From the cell containing the given text, extract its center point as [x, y] coordinate. 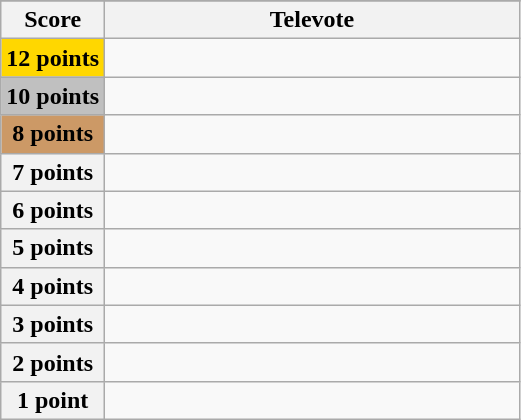
Score [53, 20]
5 points [53, 248]
3 points [53, 324]
4 points [53, 286]
7 points [53, 172]
Televote [312, 20]
10 points [53, 96]
12 points [53, 58]
8 points [53, 134]
1 point [53, 400]
6 points [53, 210]
2 points [53, 362]
